For the text-containing cell, return its midpoint in [x, y] coordinate format. 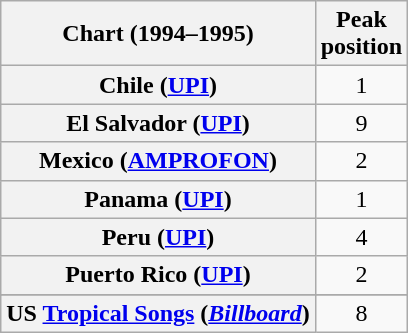
Panama (UPI) [158, 199]
Mexico (AMPROFON) [158, 161]
4 [361, 237]
9 [361, 123]
Puerto Rico (UPI) [158, 275]
Peru (UPI) [158, 237]
8 [361, 313]
El Salvador (UPI) [158, 123]
Chile (UPI) [158, 85]
Peakposition [361, 34]
US Tropical Songs (Billboard) [158, 313]
Chart (1994–1995) [158, 34]
